From the cell containing the given text, extract its center point as [X, Y] coordinate. 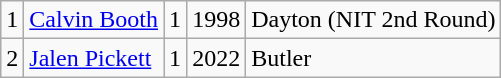
Butler [374, 58]
Calvin Booth [94, 20]
2 [12, 58]
Dayton (NIT 2nd Round) [374, 20]
2022 [216, 58]
1998 [216, 20]
Jalen Pickett [94, 58]
